Return the [x, y] coordinate for the center point of the cell that contains the specified text.  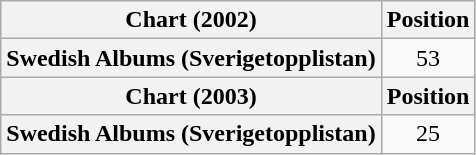
Chart (2003) [191, 96]
25 [428, 134]
Chart (2002) [191, 20]
53 [428, 58]
